Determine the [X, Y] coordinate at the center of the cell enclosing the given text.  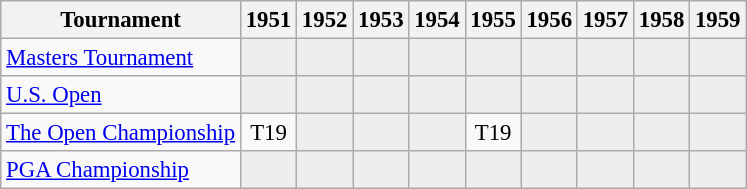
The Open Championship [121, 133]
U.S. Open [121, 95]
1952 [325, 20]
1955 [493, 20]
1956 [549, 20]
1958 [661, 20]
Tournament [121, 20]
1954 [437, 20]
1951 [268, 20]
PGA Championship [121, 170]
Masters Tournament [121, 58]
1953 [381, 20]
1959 [718, 20]
1957 [605, 20]
